Pinpoint the cell where the given text exists, returning its [x, y] midpoint coordinate. 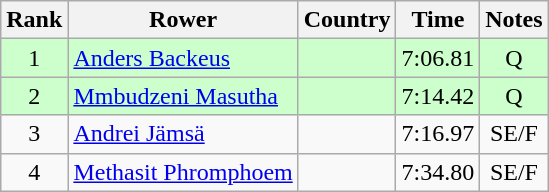
7:34.80 [438, 172]
Mmbudzeni Masutha [183, 96]
4 [34, 172]
Anders Backeus [183, 58]
Methasit Phromphoem [183, 172]
2 [34, 96]
7:14.42 [438, 96]
Notes [514, 20]
7:16.97 [438, 134]
Time [438, 20]
Rank [34, 20]
Country [347, 20]
1 [34, 58]
Rower [183, 20]
7:06.81 [438, 58]
3 [34, 134]
Andrei Jämsä [183, 134]
